Detect which cell encompasses the target text, then output its [X, Y] center coordinate. 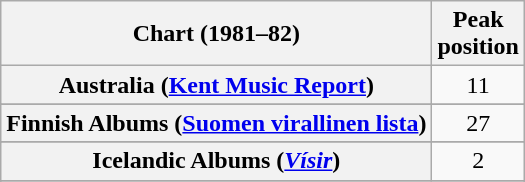
Chart (1981–82) [216, 34]
27 [478, 123]
Icelandic Albums (Vísir) [216, 161]
Finnish Albums (Suomen virallinen lista) [216, 123]
2 [478, 161]
Australia (Kent Music Report) [216, 85]
Peakposition [478, 34]
11 [478, 85]
